For the text-containing cell, return its midpoint in (X, Y) coordinate format. 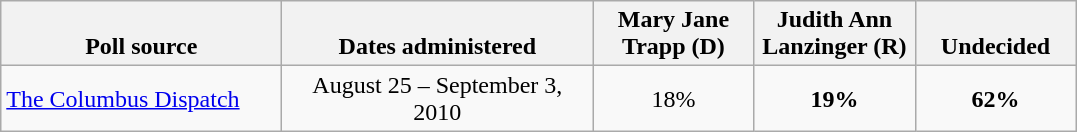
The Columbus Dispatch (142, 98)
Dates administered (438, 34)
August 25 – September 3, 2010 (438, 98)
18% (674, 98)
Undecided (996, 34)
Mary JaneTrapp (D) (674, 34)
Judith AnnLanzinger (R) (834, 34)
Poll source (142, 34)
19% (834, 98)
62% (996, 98)
